Find where the given text appears and provide that cell's center as (X, Y) coordinate. 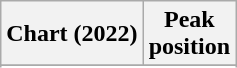
Chart (2022) (72, 34)
Peakposition (189, 34)
